For the text-containing cell, return its midpoint in [X, Y] coordinate format. 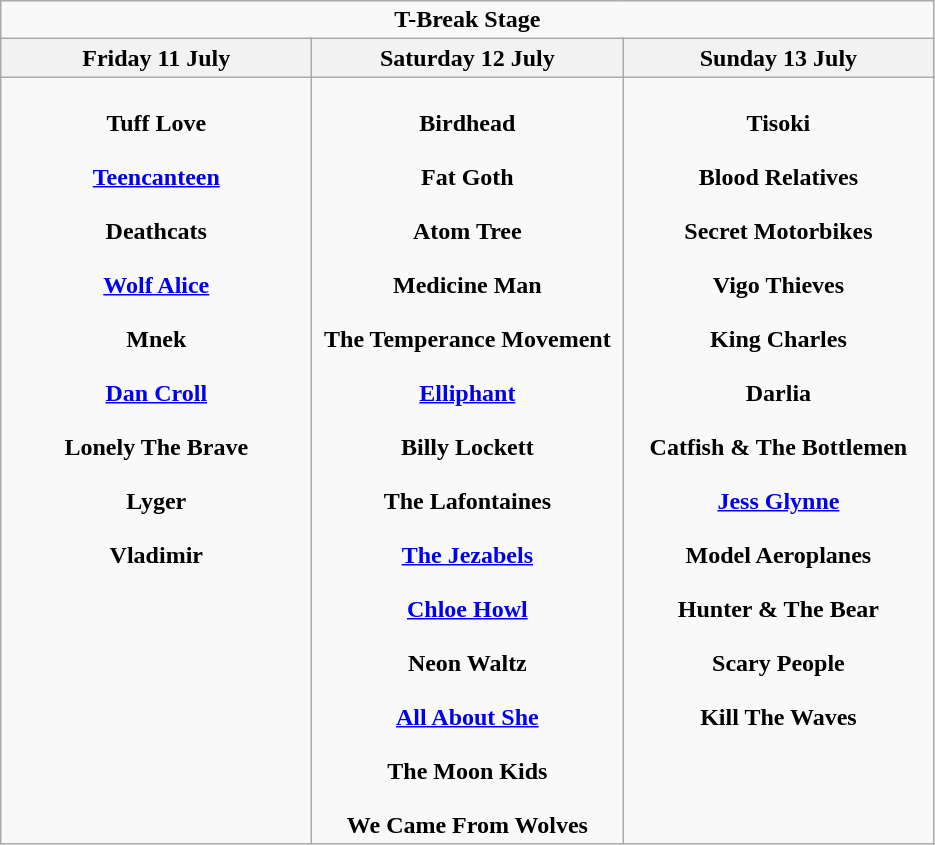
Saturday 12 July [468, 58]
Friday 11 July [156, 58]
Sunday 13 July [778, 58]
Tuff Love Teencanteen Deathcats Wolf Alice Mnek Dan Croll Lonely The Brave Lyger Vladimir [156, 460]
T-Break Stage [468, 20]
